Pinpoint the cell where the given text exists, returning its (X, Y) midpoint coordinate. 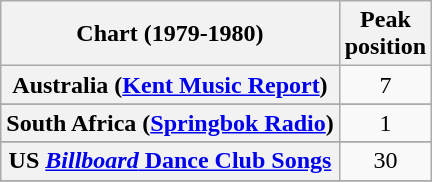
30 (385, 161)
Chart (1979-1980) (170, 34)
7 (385, 85)
Peakposition (385, 34)
Australia (Kent Music Report) (170, 85)
US Billboard Dance Club Songs (170, 161)
1 (385, 123)
South Africa (Springbok Radio) (170, 123)
